Extract the (x, y) coordinate from the center of the cell holding the provided text.  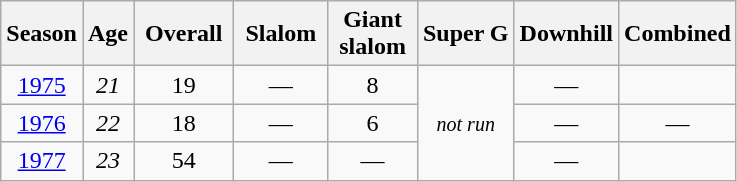
19 (184, 85)
1975 (42, 85)
1976 (42, 123)
not run (466, 123)
21 (108, 85)
Combined (678, 34)
18 (184, 123)
23 (108, 161)
Giant slalom (373, 34)
8 (373, 85)
22 (108, 123)
54 (184, 161)
Age (108, 34)
1977 (42, 161)
Downhill (566, 34)
6 (373, 123)
Slalom (281, 34)
Super G (466, 34)
Season (42, 34)
Overall (184, 34)
